Pinpoint the cell where the given text exists, returning its [x, y] midpoint coordinate. 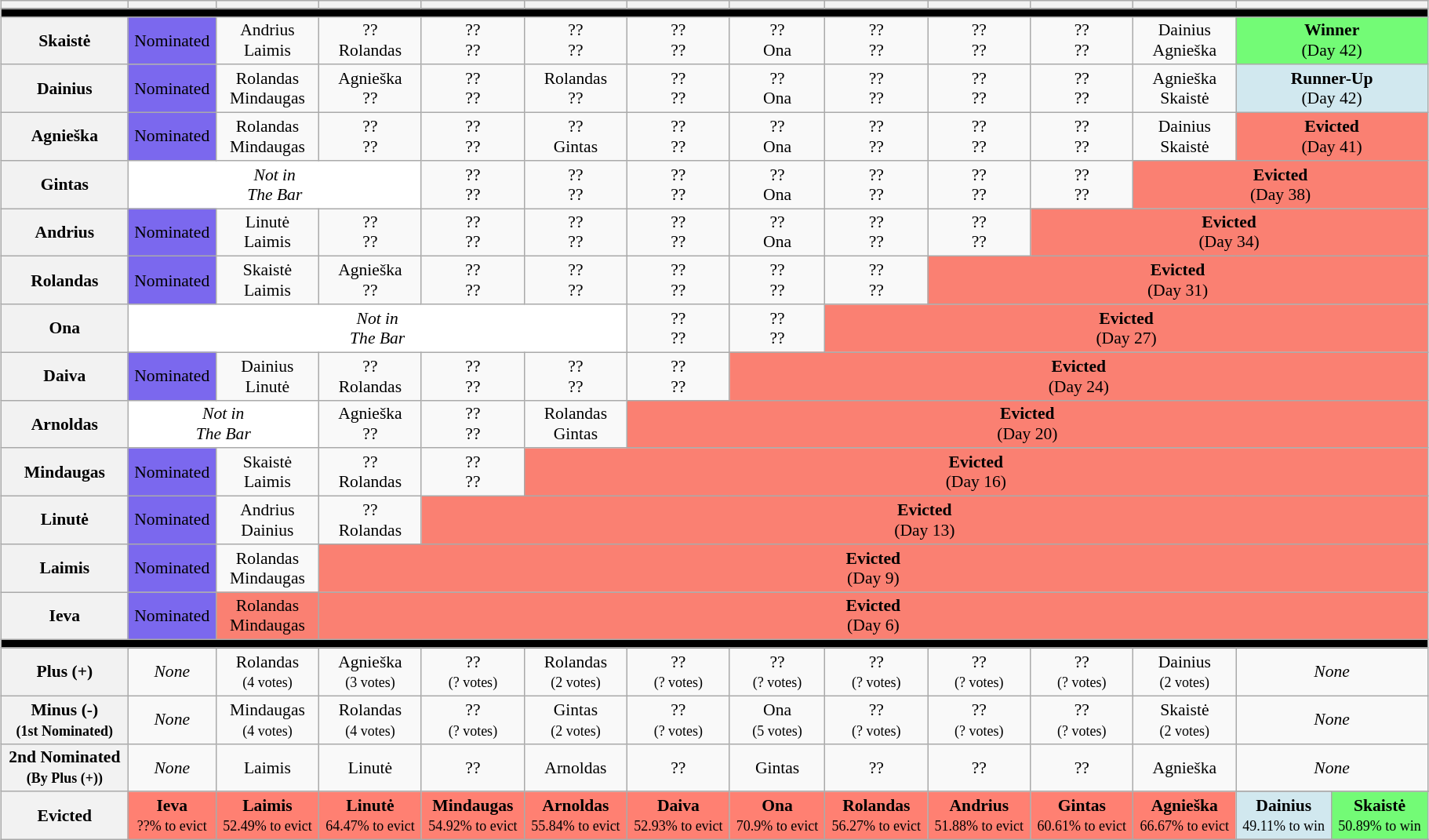
Evicted (Day 24) [1078, 376]
Runner-Up (Day 42) [1332, 89]
Skaistė(2 votes) [1184, 720]
AndriusDainius [267, 521]
Evicted (Day 41) [1332, 136]
Dainius [64, 89]
Ieva??% to evict [172, 816]
Skaistė [64, 41]
Ona70.9% to evict [776, 816]
Evicted (Day 13) [924, 521]
Evicted (Day 6) [873, 616]
Ona [64, 328]
Linutė64.47% to evict [370, 816]
RolandasGintas [576, 424]
Daiva52.93% to evict [678, 816]
DainiusLinutė [267, 376]
Plus (+) [64, 671]
Arnoldas55.84% to evict [576, 816]
AndriusLaimis [267, 41]
Mindaugas [64, 472]
Daiva [64, 376]
Mindaugas(4 votes) [267, 720]
Ieva [64, 616]
Rolandas?? [576, 89]
Evicted (Day 27) [1126, 328]
Skaistė50.89% to win [1380, 816]
Evicted (Day 38) [1281, 185]
2nd Nominated(By Plus (+)) [64, 767]
Dainius(2 votes) [1184, 671]
DainiusAgnieška [1184, 41]
Gintas(2 votes) [576, 720]
Rolandas56.27% to evict [877, 816]
AgnieškaSkaistė [1184, 89]
Ona(5 votes) [776, 720]
??Gintas [576, 136]
Agnieška66.67% to evict [1184, 816]
Minus (-)(1st Nominated) [64, 720]
Dainius49.11% to win [1284, 816]
Gintas60.61% to evict [1082, 816]
Laimis52.49% to evict [267, 816]
Evicted (Day 9) [873, 568]
Rolandas(2 votes) [576, 671]
DainiusSkaistė [1184, 136]
Evicted (Day 34) [1230, 232]
Evicted (Day 31) [1178, 281]
Agnieška(3 votes) [370, 671]
LinutėLaimis [267, 232]
Winner (Day 42) [1332, 41]
Evicted (Day 16) [976, 472]
Evicted [64, 816]
Andrius [64, 232]
Rolandas [64, 281]
Mindaugas54.92% to evict [472, 816]
Evicted (Day 20) [1027, 424]
Andrius51.88% to evict [979, 816]
